Return the (x, y) coordinate for the center point of the cell that contains the specified text.  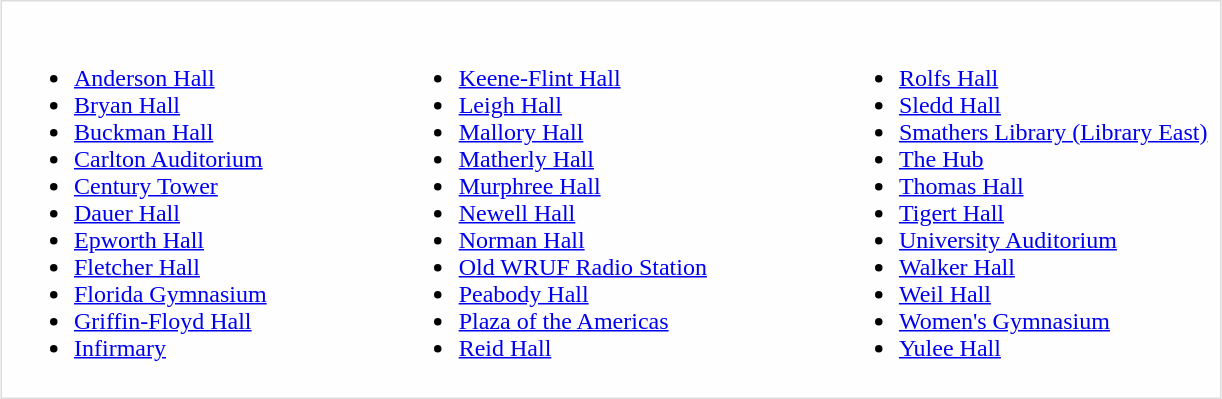
Rolfs HallSledd HallSmathers Library (Library East)The HubThomas HallTigert HallUniversity AuditoriumWalker HallWeil HallWomen's GymnasiumYulee Hall (1023, 200)
Anderson HallBryan HallBuckman HallCarlton AuditoriumCentury TowerDauer HallEpworth HallFletcher HallFlorida GymnasiumGriffin-Floyd HallInfirmary (140, 200)
